Detect which cell encompasses the target text, then output its (X, Y) center coordinate. 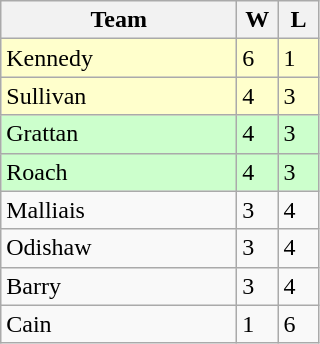
Malliais (119, 210)
W (258, 20)
L (298, 20)
Odishaw (119, 248)
Cain (119, 324)
Kennedy (119, 58)
Roach (119, 172)
Team (119, 20)
Grattan (119, 134)
Barry (119, 286)
Sullivan (119, 96)
